Return (x, y) of the center of cell containing provided text 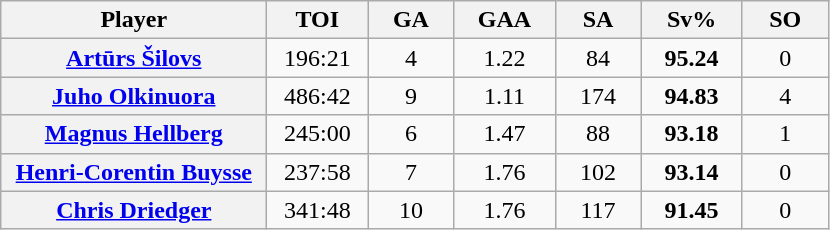
GA (411, 20)
9 (411, 96)
6 (411, 134)
196:21 (318, 58)
93.14 (692, 172)
SA (598, 20)
7 (411, 172)
Henri-Corentin Buysse (134, 172)
TOI (318, 20)
Juho Olkinuora (134, 96)
84 (598, 58)
1.22 (504, 58)
93.18 (692, 134)
SO (785, 20)
88 (598, 134)
Sv% (692, 20)
10 (411, 210)
95.24 (692, 58)
117 (598, 210)
91.45 (692, 210)
Player (134, 20)
237:58 (318, 172)
174 (598, 96)
486:42 (318, 96)
Chris Driedger (134, 210)
Magnus Hellberg (134, 134)
GAA (504, 20)
94.83 (692, 96)
1.47 (504, 134)
1 (785, 134)
1.11 (504, 96)
341:48 (318, 210)
245:00 (318, 134)
Artūrs Šilovs (134, 58)
102 (598, 172)
